Locate the cell with the specified text and output its (X, Y) center coordinate. 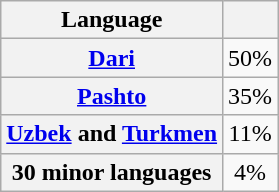
Uzbek and Turkmen (112, 134)
35% (250, 96)
Dari (112, 58)
50% (250, 58)
4% (250, 172)
Pashto (112, 96)
11% (250, 134)
30 minor languages (112, 172)
Language (112, 20)
